Output the [x, y] coordinate of the center of the cell containing the given text.  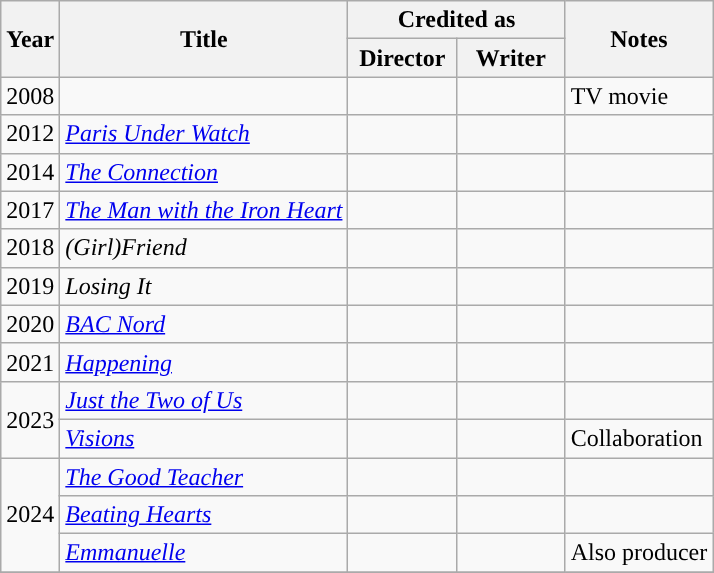
(Girl)Friend [204, 248]
Writer [512, 58]
Credited as [456, 20]
Year [30, 39]
The Good Teacher [204, 477]
2014 [30, 172]
BAC Nord [204, 324]
Visions [204, 438]
2017 [30, 210]
Beating Hearts [204, 515]
Also producer [639, 553]
2023 [30, 419]
The Connection [204, 172]
Notes [639, 39]
The Man with the Iron Heart [204, 210]
Director [402, 58]
2021 [30, 362]
Emmanuelle [204, 553]
Collaboration [639, 438]
Paris Under Watch [204, 134]
2012 [30, 134]
Title [204, 39]
Happening [204, 362]
2008 [30, 96]
Just the Two of Us [204, 400]
2020 [30, 324]
2019 [30, 286]
2018 [30, 248]
2024 [30, 515]
TV movie [639, 96]
Losing It [204, 286]
